Provide the (X, Y) coordinate of the cell's center where the given text is located.  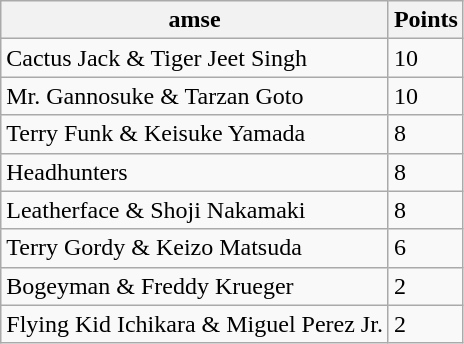
Terry Gordy & Keizo Matsuda (195, 248)
6 (426, 248)
Leatherface & Shoji Nakamaki (195, 210)
Cactus Jack & Tiger Jeet Singh (195, 58)
Bogeyman & Freddy Krueger (195, 286)
Flying Kid Ichikara & Miguel Perez Jr. (195, 324)
Headhunters (195, 172)
Points (426, 20)
Terry Funk & Keisuke Yamada (195, 134)
amse (195, 20)
Mr. Gannosuke & Tarzan Goto (195, 96)
